From the cell containing the given text, extract its center point as [x, y] coordinate. 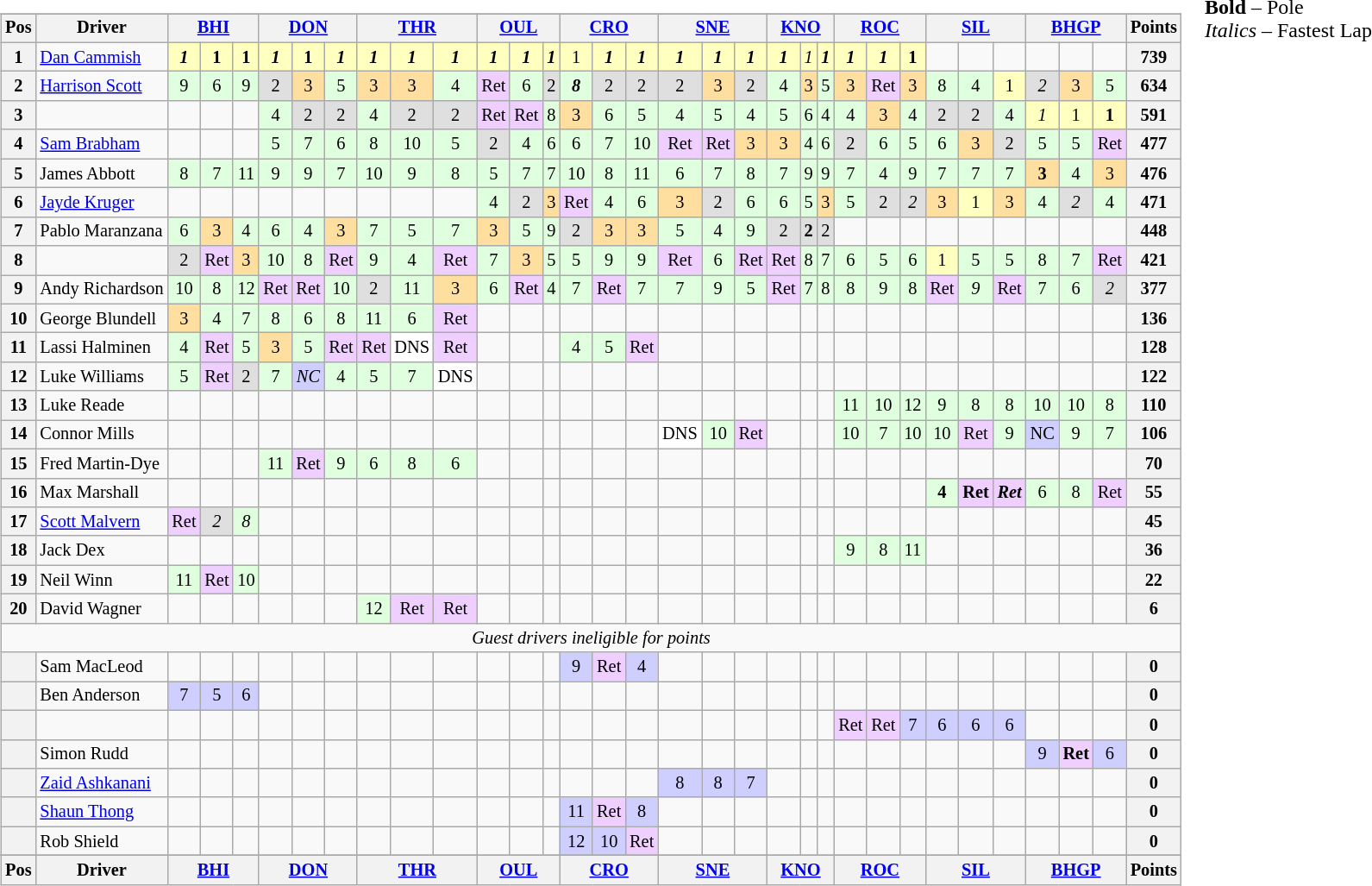
17 [18, 522]
Rob Shield [102, 841]
739 [1154, 57]
Sam Brabham [102, 144]
128 [1154, 348]
591 [1154, 116]
James Abbott [102, 173]
Dan Cammish [102, 57]
Lassi Halminen [102, 348]
Ben Anderson [102, 696]
36 [1154, 550]
Fred Martin-Dye [102, 463]
19 [18, 580]
Andy Richardson [102, 290]
136 [1154, 318]
20 [18, 609]
15 [18, 463]
471 [1154, 203]
110 [1154, 405]
Luke Williams [102, 377]
Max Marshall [102, 493]
Scott Malvern [102, 522]
Neil Winn [102, 580]
448 [1154, 231]
George Blundell [102, 318]
106 [1154, 435]
Guest drivers ineligible for points [592, 638]
Connor Mills [102, 435]
45 [1154, 522]
Pablo Maranzana [102, 231]
Zaid Ashkanani [102, 783]
Shaun Thong [102, 812]
Jack Dex [102, 550]
421 [1154, 261]
634 [1154, 86]
Sam MacLeod [102, 667]
14 [18, 435]
55 [1154, 493]
377 [1154, 290]
18 [18, 550]
Simon Rudd [102, 754]
Harrison Scott [102, 86]
477 [1154, 144]
13 [18, 405]
22 [1154, 580]
476 [1154, 173]
David Wagner [102, 609]
Jayde Kruger [102, 203]
16 [18, 493]
70 [1154, 463]
Luke Reade [102, 405]
122 [1154, 377]
